For the text-containing cell, return its midpoint in [x, y] coordinate format. 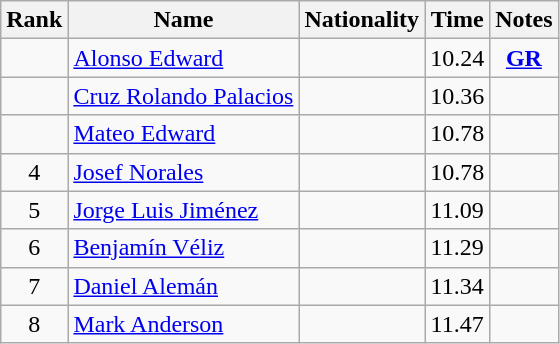
11.09 [458, 210]
11.47 [458, 324]
Josef Norales [184, 172]
Name [184, 20]
Notes [524, 20]
6 [34, 248]
10.24 [458, 58]
Rank [34, 20]
Time [458, 20]
Jorge Luis Jiménez [184, 210]
7 [34, 286]
10.36 [458, 96]
Mark Anderson [184, 324]
8 [34, 324]
Nationality [362, 20]
Mateo Edward [184, 134]
11.29 [458, 248]
5 [34, 210]
4 [34, 172]
Alonso Edward [184, 58]
GR [524, 58]
Cruz Rolando Palacios [184, 96]
Daniel Alemán [184, 286]
Benjamín Véliz [184, 248]
11.34 [458, 286]
